Return [X, Y] of the center of cell containing provided text 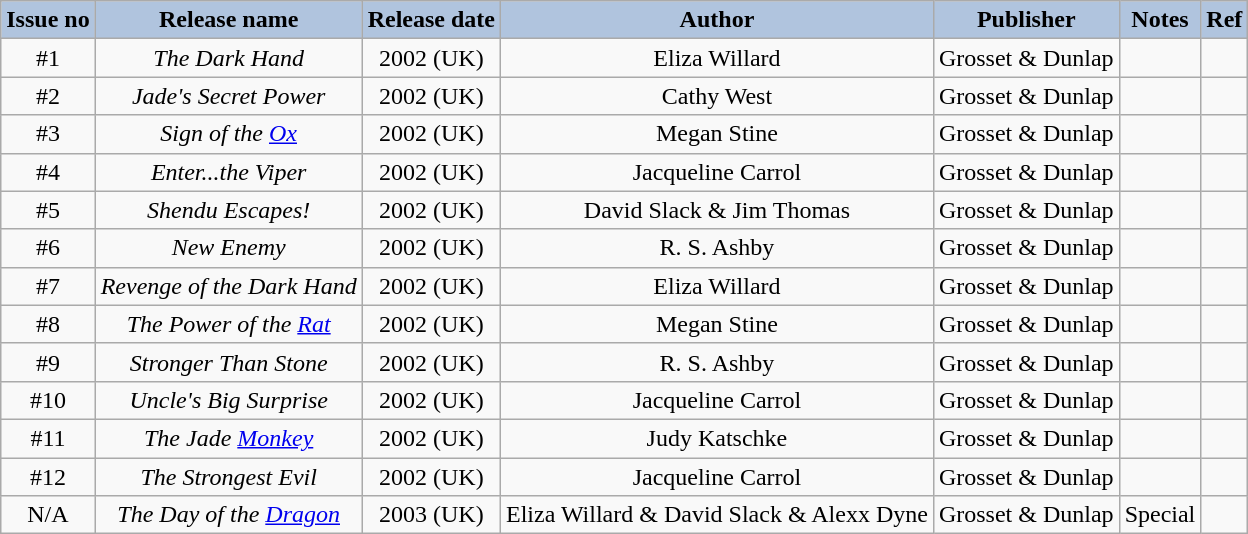
The Day of the Dragon [228, 515]
Notes [1160, 20]
#2 [48, 96]
The Dark Hand [228, 58]
Release name [228, 20]
New Enemy [228, 248]
N/A [48, 515]
The Power of the Rat [228, 324]
2003 (UK) [431, 515]
#6 [48, 248]
Jade's Secret Power [228, 96]
Release date [431, 20]
Shendu Escapes! [228, 210]
#8 [48, 324]
Stronger Than Stone [228, 362]
Sign of the Ox [228, 134]
#1 [48, 58]
David Slack & Jim Thomas [718, 210]
#12 [48, 477]
#3 [48, 134]
Issue no [48, 20]
Enter...the Viper [228, 172]
#7 [48, 286]
#11 [48, 438]
#9 [48, 362]
Publisher [1026, 20]
The Strongest Evil [228, 477]
#10 [48, 400]
Uncle's Big Surprise [228, 400]
Judy Katschke [718, 438]
#4 [48, 172]
#5 [48, 210]
Ref [1224, 20]
Author [718, 20]
Special [1160, 515]
Eliza Willard & David Slack & Alexx Dyne [718, 515]
Revenge of the Dark Hand [228, 286]
Cathy West [718, 96]
The Jade Monkey [228, 438]
